Scan for the cell matching the given text and deliver its (X, Y) coordinate at center. 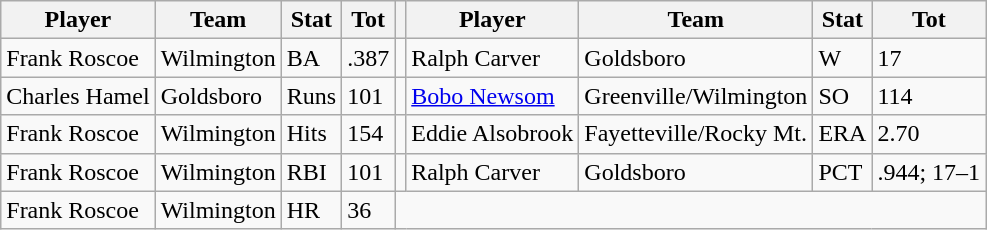
RBI (311, 172)
Eddie Alsobrook (492, 134)
Greenville/Wilmington (696, 96)
Fayetteville/Rocky Mt. (696, 134)
114 (929, 96)
HR (311, 210)
.944; 17–1 (929, 172)
2.70 (929, 134)
BA (311, 58)
SO (842, 96)
36 (368, 210)
Bobo Newsom (492, 96)
.387 (368, 58)
PCT (842, 172)
154 (368, 134)
Hits (311, 134)
ERA (842, 134)
W (842, 58)
Charles Hamel (78, 96)
17 (929, 58)
Runs (311, 96)
